Return (X, Y) of the center of cell containing provided text 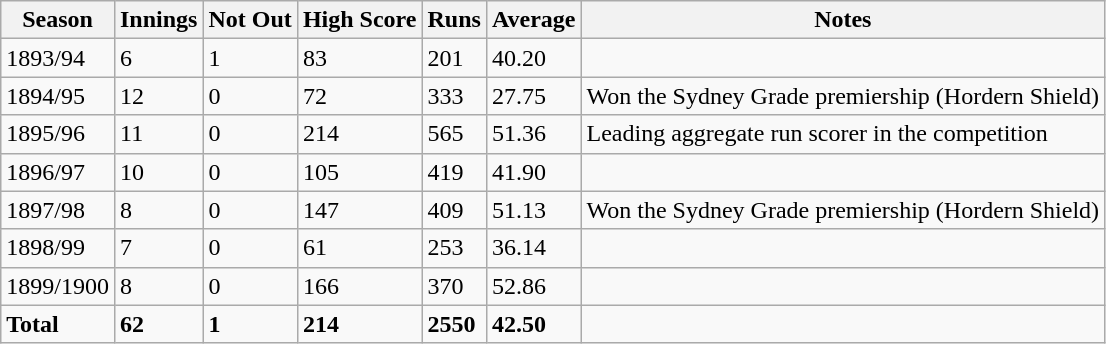
Not Out (250, 20)
83 (360, 58)
105 (360, 172)
409 (454, 210)
Innings (158, 20)
6 (158, 58)
7 (158, 248)
51.13 (534, 210)
565 (454, 134)
Runs (454, 20)
Leading aggregate run scorer in the competition (843, 134)
1899/1900 (58, 286)
High Score (360, 20)
166 (360, 286)
1894/95 (58, 96)
419 (454, 172)
Total (58, 324)
10 (158, 172)
1893/94 (58, 58)
40.20 (534, 58)
1896/97 (58, 172)
42.50 (534, 324)
41.90 (534, 172)
11 (158, 134)
1895/96 (58, 134)
52.86 (534, 286)
147 (360, 210)
27.75 (534, 96)
51.36 (534, 134)
333 (454, 96)
72 (360, 96)
36.14 (534, 248)
Notes (843, 20)
1897/98 (58, 210)
1898/99 (58, 248)
Season (58, 20)
253 (454, 248)
Average (534, 20)
12 (158, 96)
370 (454, 286)
201 (454, 58)
61 (360, 248)
2550 (454, 324)
62 (158, 324)
